Return the (X, Y) coordinate for the center point of the cell that contains the specified text.  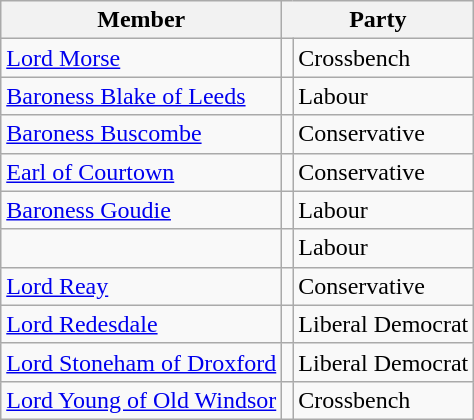
Baroness Buscombe (142, 134)
Lord Young of Old Windsor (142, 400)
Member (142, 20)
Lord Stoneham of Droxford (142, 362)
Baroness Blake of Leeds (142, 96)
Lord Reay (142, 286)
Lord Morse (142, 58)
Lord Redesdale (142, 324)
Party (378, 20)
Earl of Courtown (142, 172)
Baroness Goudie (142, 210)
